Return (X, Y) of the center of cell containing provided text 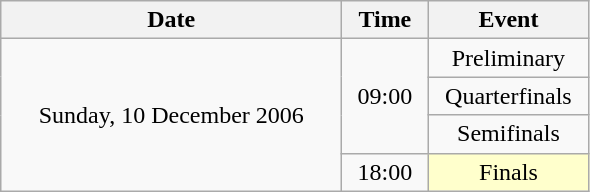
Finals (508, 172)
Date (172, 20)
Event (508, 20)
Sunday, 10 December 2006 (172, 115)
18:00 (385, 172)
Semifinals (508, 134)
09:00 (385, 96)
Quarterfinals (508, 96)
Preliminary (508, 58)
Time (385, 20)
